Provide the (x, y) coordinate of the cell's center where the given text is located.  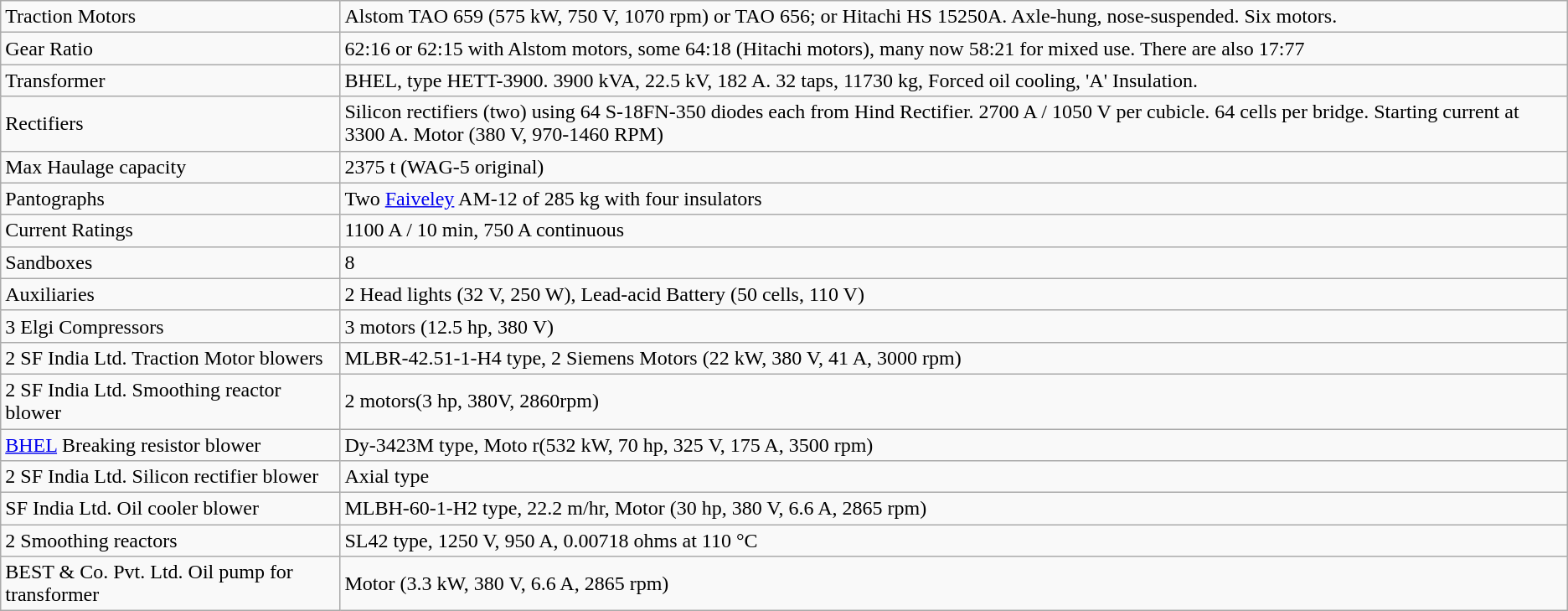
Alstom TAO 659 (575 kW, 750 V, 1070 rpm) or TAO 656; or Hitachi HS 15250A. Axle-hung, nose-suspended. Six motors. (953, 17)
Motor (3.3 kW, 380 V, 6.6 A, 2865 rpm) (953, 583)
SF India Ltd. Oil cooler blower (171, 509)
Traction Motors (171, 17)
2 motors(3 hp, 380V, 2860rpm) (953, 401)
8 (953, 262)
3 motors (12.5 hp, 380 V) (953, 326)
Axial type (953, 477)
BHEL, type HETT-3900. 3900 kVA, 22.5 kV, 182 A. 32 taps, 11730 kg, Forced oil cooling, 'A' Insulation. (953, 80)
Auxiliaries (171, 294)
2 SF India Ltd. Silicon rectifier blower (171, 477)
Rectifiers (171, 124)
Current Ratings (171, 230)
Dy-3423M type, Moto r(532 kW, 70 hp, 325 V, 175 A, 3500 rpm) (953, 445)
3 Elgi Compressors (171, 326)
BEST & Co. Pvt. Ltd. Oil pump for transformer (171, 583)
SL42 type, 1250 V, 950 A, 0.00718 ohms at 110 °C (953, 541)
2 SF India Ltd. Traction Motor blowers (171, 358)
2 Head lights (32 V, 250 W), Lead-acid Battery (50 cells, 110 V) (953, 294)
MLBH-60-1-H2 type, 22.2 m/hr, Motor (30 hp, 380 V, 6.6 A, 2865 rpm) (953, 509)
Max Haulage capacity (171, 167)
BHEL Breaking resistor blower (171, 445)
Transformer (171, 80)
1100 A / 10 min, 750 A continuous (953, 230)
2 SF India Ltd. Smoothing reactor blower (171, 401)
62:16 or 62:15 with Alstom motors, some 64:18 (Hitachi motors), many now 58:21 for mixed use. There are also 17:77 (953, 49)
Sandboxes (171, 262)
Two Faiveley AM-12 of 285 kg with four insulators (953, 199)
MLBR-42.51-1-H4 type, 2 Siemens Motors (22 kW, 380 V, 41 A, 3000 rpm) (953, 358)
2 Smoothing reactors (171, 541)
Gear Ratio (171, 49)
Pantographs (171, 199)
2375 t (WAG-5 original) (953, 167)
